Extract the [X, Y] coordinate from the center of the cell holding the provided text.  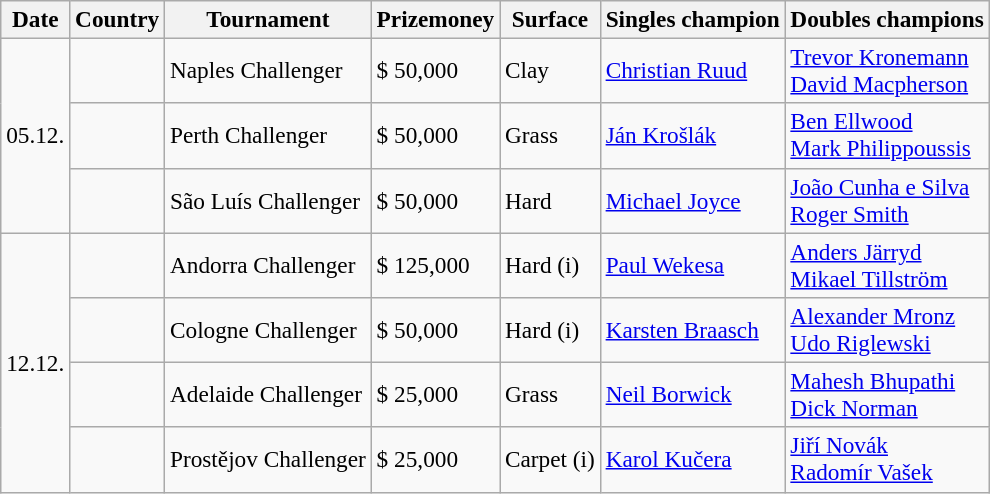
Karsten Braasch [692, 330]
Doubles champions [887, 19]
Andorra Challenger [268, 264]
Prostějov Challenger [268, 460]
Alexander Mronz Udo Riglewski [887, 330]
Perth Challenger [268, 136]
Prizemoney [435, 19]
Country [118, 19]
Surface [550, 19]
Trevor Kronemann David Macpherson [887, 70]
Ján Krošlák [692, 136]
Paul Wekesa [692, 264]
Christian Ruud [692, 70]
Ben Ellwood Mark Philippoussis [887, 136]
05.12. [36, 135]
Naples Challenger [268, 70]
Date [36, 19]
Michael Joyce [692, 200]
Clay [550, 70]
São Luís Challenger [268, 200]
João Cunha e Silva Roger Smith [887, 200]
Mahesh Bhupathi Dick Norman [887, 394]
Singles champion [692, 19]
Karol Kučera [692, 460]
Carpet (i) [550, 460]
Tournament [268, 19]
Neil Borwick [692, 394]
Jiří Novák Radomír Vašek [887, 460]
$ 125,000 [435, 264]
Adelaide Challenger [268, 394]
12.12. [36, 362]
Anders Järryd Mikael Tillström [887, 264]
Hard [550, 200]
Cologne Challenger [268, 330]
